Detect which cell encompasses the target text, then output its [x, y] center coordinate. 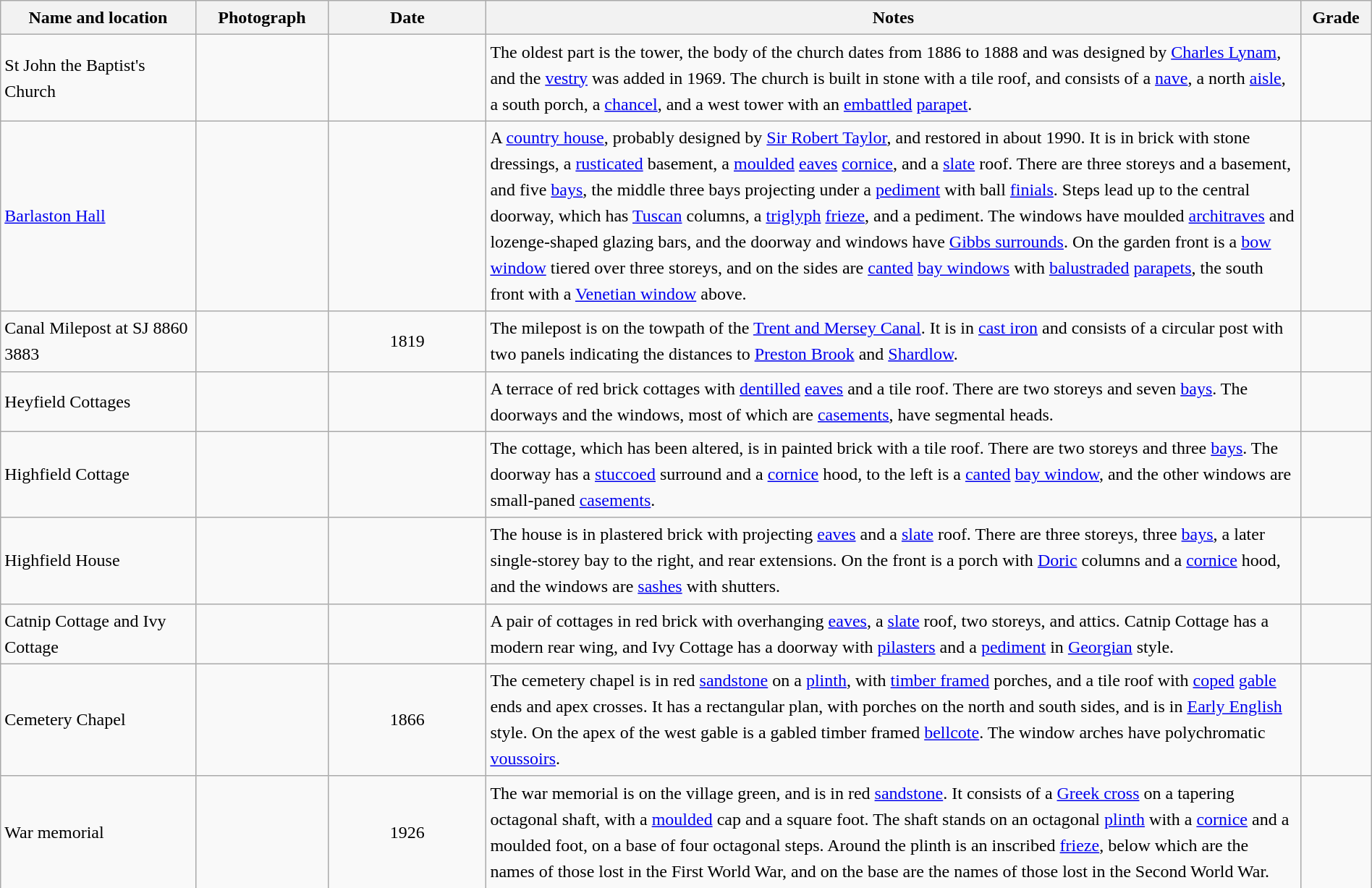
War memorial [98, 832]
Canal Milepost at SJ 8860 3883 [98, 342]
1866 [407, 719]
Grade [1336, 17]
Photograph [262, 17]
Cemetery Chapel [98, 719]
Barlaston Hall [98, 216]
Highfield House [98, 560]
St John the Baptist's Church [98, 78]
Highfield Cottage [98, 475]
1926 [407, 832]
Date [407, 17]
Name and location [98, 17]
Catnip Cottage and Ivy Cottage [98, 634]
Heyfield Cottages [98, 401]
Notes [893, 17]
1819 [407, 342]
